Pinpoint the cell where the given text exists, returning its (x, y) midpoint coordinate. 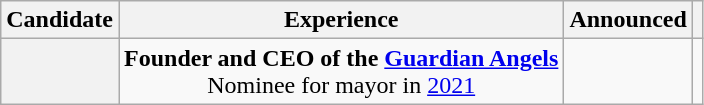
Experience (340, 20)
Candidate (60, 20)
Announced (628, 20)
Founder and CEO of the Guardian AngelsNominee for mayor in 2021 (340, 72)
